For the text-containing cell, return its midpoint in [X, Y] coordinate format. 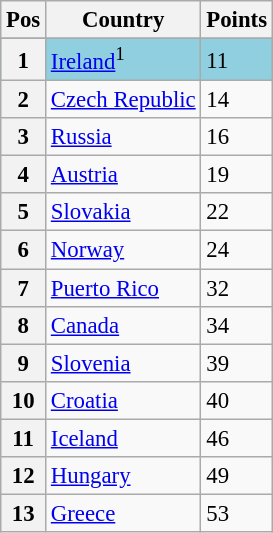
Slovenia [124, 363]
32 [236, 288]
46 [236, 438]
Iceland [124, 438]
Slovakia [124, 213]
34 [236, 325]
7 [24, 288]
Ireland1 [124, 60]
39 [236, 363]
Croatia [124, 400]
16 [236, 137]
Points [236, 20]
2 [24, 100]
49 [236, 476]
13 [24, 513]
Czech Republic [124, 100]
Country [124, 20]
Hungary [124, 476]
Russia [124, 137]
9 [24, 363]
Puerto Rico [124, 288]
4 [24, 175]
Greece [124, 513]
22 [236, 213]
40 [236, 400]
14 [236, 100]
53 [236, 513]
Canada [124, 325]
24 [236, 250]
5 [24, 213]
6 [24, 250]
8 [24, 325]
19 [236, 175]
10 [24, 400]
Austria [124, 175]
Norway [124, 250]
12 [24, 476]
Pos [24, 20]
1 [24, 60]
3 [24, 137]
